Output the (x, y) coordinate of the center of the cell containing the given text.  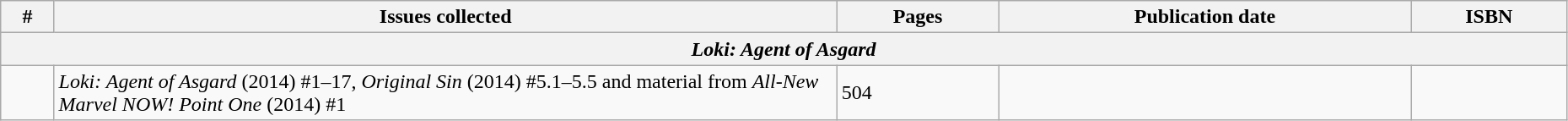
ISBN (1489, 17)
# (27, 17)
Publication date (1205, 17)
Loki: Agent of Asgard (784, 49)
504 (918, 93)
Pages (918, 17)
Loki: Agent of Asgard (2014) #1–17, Original Sin (2014) #5.1–5.5 and material from All-New Marvel NOW! Point One (2014) #1 (445, 93)
Issues collected (445, 17)
